Identify which cell holds the provided text, then report its [X, Y] central coordinate. 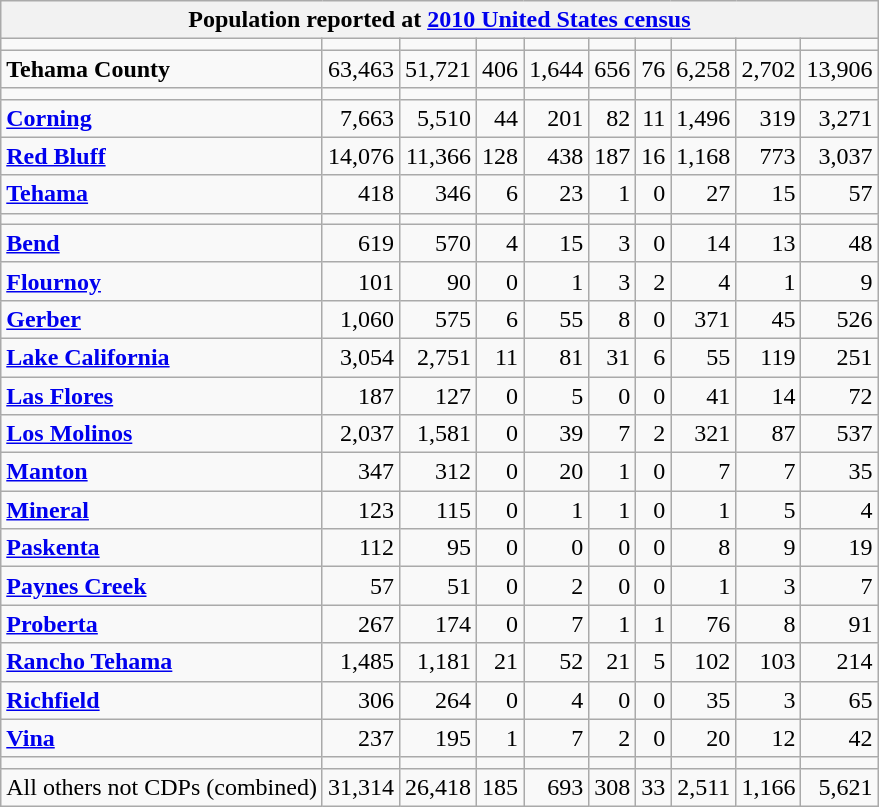
Proberta [162, 624]
72 [840, 395]
3,054 [360, 357]
2,751 [438, 357]
2,037 [360, 434]
26,418 [438, 787]
438 [556, 156]
87 [768, 434]
Vina [162, 738]
Flournoy [162, 281]
267 [360, 624]
1,060 [360, 319]
Paskenta [162, 548]
7,663 [360, 118]
65 [840, 700]
Corning [162, 118]
185 [500, 787]
Richfield [162, 700]
13 [768, 243]
44 [500, 118]
103 [768, 662]
1,181 [438, 662]
575 [438, 319]
371 [704, 319]
Red Bluff [162, 156]
526 [840, 319]
1,166 [768, 787]
16 [654, 156]
Rancho Tehama [162, 662]
82 [612, 118]
214 [840, 662]
174 [438, 624]
31,314 [360, 787]
Bend [162, 243]
101 [360, 281]
5,510 [438, 118]
537 [840, 434]
41 [704, 395]
27 [704, 194]
Tehama County [162, 69]
Gerber [162, 319]
1,581 [438, 434]
346 [438, 194]
128 [500, 156]
2,702 [768, 69]
102 [704, 662]
1,485 [360, 662]
33 [654, 787]
195 [438, 738]
5,621 [840, 787]
312 [438, 472]
319 [768, 118]
Paynes Creek [162, 586]
13,906 [840, 69]
52 [556, 662]
347 [360, 472]
773 [768, 156]
Mineral [162, 510]
51,721 [438, 69]
Tehama [162, 194]
693 [556, 787]
14,076 [360, 156]
112 [360, 548]
Lake California [162, 357]
Las Flores [162, 395]
201 [556, 118]
39 [556, 434]
656 [612, 69]
570 [438, 243]
95 [438, 548]
115 [438, 510]
3,037 [840, 156]
306 [360, 700]
45 [768, 319]
51 [438, 586]
23 [556, 194]
Manton [162, 472]
11,366 [438, 156]
63,463 [360, 69]
Population reported at 2010 United States census [440, 20]
1,168 [704, 156]
264 [438, 700]
48 [840, 243]
237 [360, 738]
6,258 [704, 69]
308 [612, 787]
42 [840, 738]
12 [768, 738]
91 [840, 624]
321 [704, 434]
Los Molinos [162, 434]
31 [612, 357]
1,496 [704, 118]
19 [840, 548]
3,271 [840, 118]
123 [360, 510]
90 [438, 281]
2,511 [704, 787]
All others not CDPs (combined) [162, 787]
1,644 [556, 69]
119 [768, 357]
406 [500, 69]
619 [360, 243]
127 [438, 395]
418 [360, 194]
251 [840, 357]
81 [556, 357]
